Locate the cell with the specified text and output its [X, Y] center coordinate. 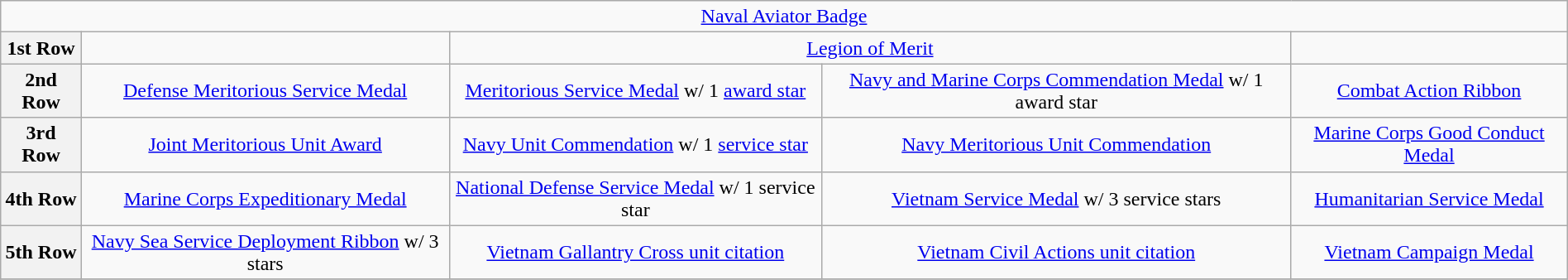
2nd Row [41, 91]
Defense Meritorious Service Medal [265, 91]
3rd Row [41, 144]
Vietnam Campaign Medal [1429, 252]
Navy Sea Service Deployment Ribbon w/ 3 stars [265, 252]
National Defense Service Medal w/ 1 service star [635, 199]
5th Row [41, 252]
Navy Unit Commendation w/ 1 service star [635, 144]
1st Row [41, 48]
Joint Meritorious Unit Award [265, 144]
Vietnam Civil Actions unit citation [1057, 252]
Legion of Merit [870, 48]
Naval Aviator Badge [784, 17]
Meritorious Service Medal w/ 1 award star [635, 91]
Navy and Marine Corps Commendation Medal w/ 1 award star [1057, 91]
4th Row [41, 199]
Marine Corps Expeditionary Medal [265, 199]
Vietnam Service Medal w/ 3 service stars [1057, 199]
Combat Action Ribbon [1429, 91]
Humanitarian Service Medal [1429, 199]
Vietnam Gallantry Cross unit citation [635, 252]
Marine Corps Good Conduct Medal [1429, 144]
Navy Meritorious Unit Commendation [1057, 144]
